Extract the (X, Y) coordinate from the center of the cell holding the provided text.  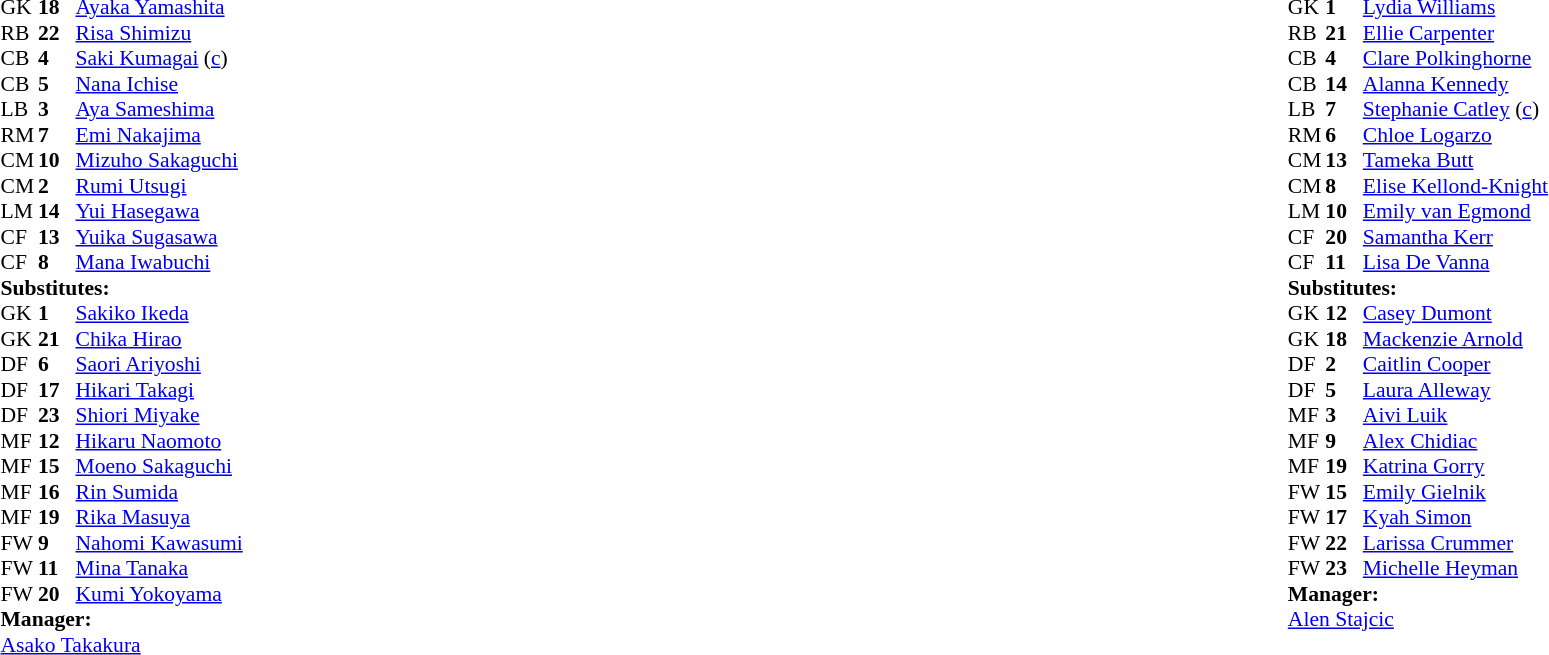
Mackenzie Arnold (1456, 339)
Shiori Miyake (160, 415)
Lisa De Vanna (1456, 263)
Emi Nakajima (160, 135)
Yui Hasegawa (160, 211)
1 (57, 313)
Alanna Kennedy (1456, 84)
Kyah Simon (1456, 517)
Alen Stajcic (1418, 619)
Sakiko Ikeda (160, 313)
Alex Chidiac (1456, 441)
Larissa Crummer (1456, 543)
Emily Gielnik (1456, 492)
Katrina Gorry (1456, 467)
Mizuho Sakaguchi (160, 161)
Aya Sameshima (160, 109)
Samantha Kerr (1456, 237)
Nana Ichise (160, 84)
Hikari Takagi (160, 390)
Rumi Utsugi (160, 186)
Chika Hirao (160, 339)
Yuika Sugasawa (160, 237)
Risa Shimizu (160, 33)
Saki Kumagai (c) (160, 59)
16 (57, 492)
Stephanie Catley (c) (1456, 109)
Hikaru Naomoto (160, 441)
Nahomi Kawasumi (160, 543)
Rika Masuya (160, 517)
Moeno Sakaguchi (160, 467)
Caitlin Cooper (1456, 365)
Rin Sumida (160, 492)
Emily van Egmond (1456, 211)
Elise Kellond-Knight (1456, 186)
Clare Polkinghorne (1456, 59)
Saori Ariyoshi (160, 365)
Ellie Carpenter (1456, 33)
Mina Tanaka (160, 569)
18 (1344, 339)
Aivi Luik (1456, 415)
Laura Alleway (1456, 390)
Mana Iwabuchi (160, 263)
Casey Dumont (1456, 313)
Kumi Yokoyama (160, 594)
Michelle Heyman (1456, 569)
Tameka Butt (1456, 161)
Chloe Logarzo (1456, 135)
